Search for the cell housing the specified text and yield its [X, Y] center coordinate. 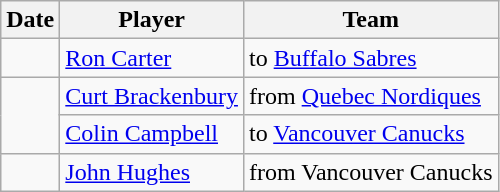
from Vancouver Canucks [370, 172]
Player [152, 20]
Team [370, 20]
Date [30, 20]
Ron Carter [152, 58]
Colin Campbell [152, 134]
to Vancouver Canucks [370, 134]
Curt Brackenbury [152, 96]
from Quebec Nordiques [370, 96]
John Hughes [152, 172]
to Buffalo Sabres [370, 58]
